Identify which cell holds the provided text, then report its [X, Y] central coordinate. 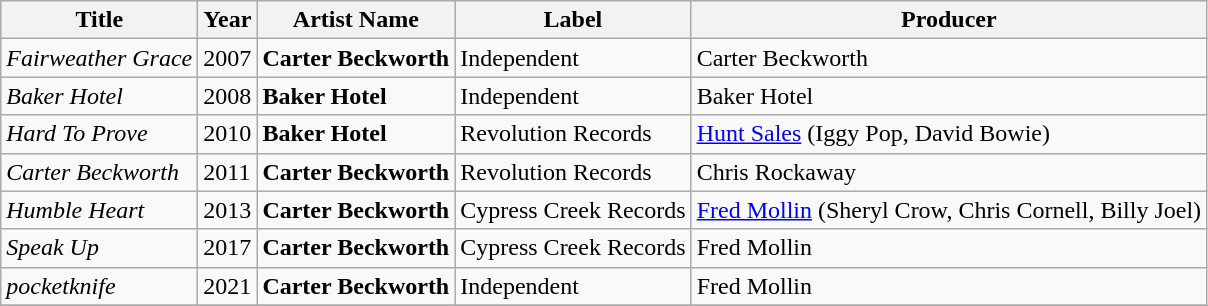
2017 [228, 248]
2013 [228, 210]
Label [573, 20]
Hunt Sales (Iggy Pop, David Bowie) [948, 134]
pocketknife [100, 286]
2008 [228, 96]
Chris Rockaway [948, 172]
2021 [228, 286]
Artist Name [356, 20]
2010 [228, 134]
Hard To Prove [100, 134]
Speak Up [100, 248]
Title [100, 20]
Fairweather Grace [100, 58]
2007 [228, 58]
Fred Mollin (Sheryl Crow, Chris Cornell, Billy Joel) [948, 210]
Year [228, 20]
2011 [228, 172]
Humble Heart [100, 210]
Producer [948, 20]
